Determine the [x, y] coordinate at the center of the cell enclosing the given text.  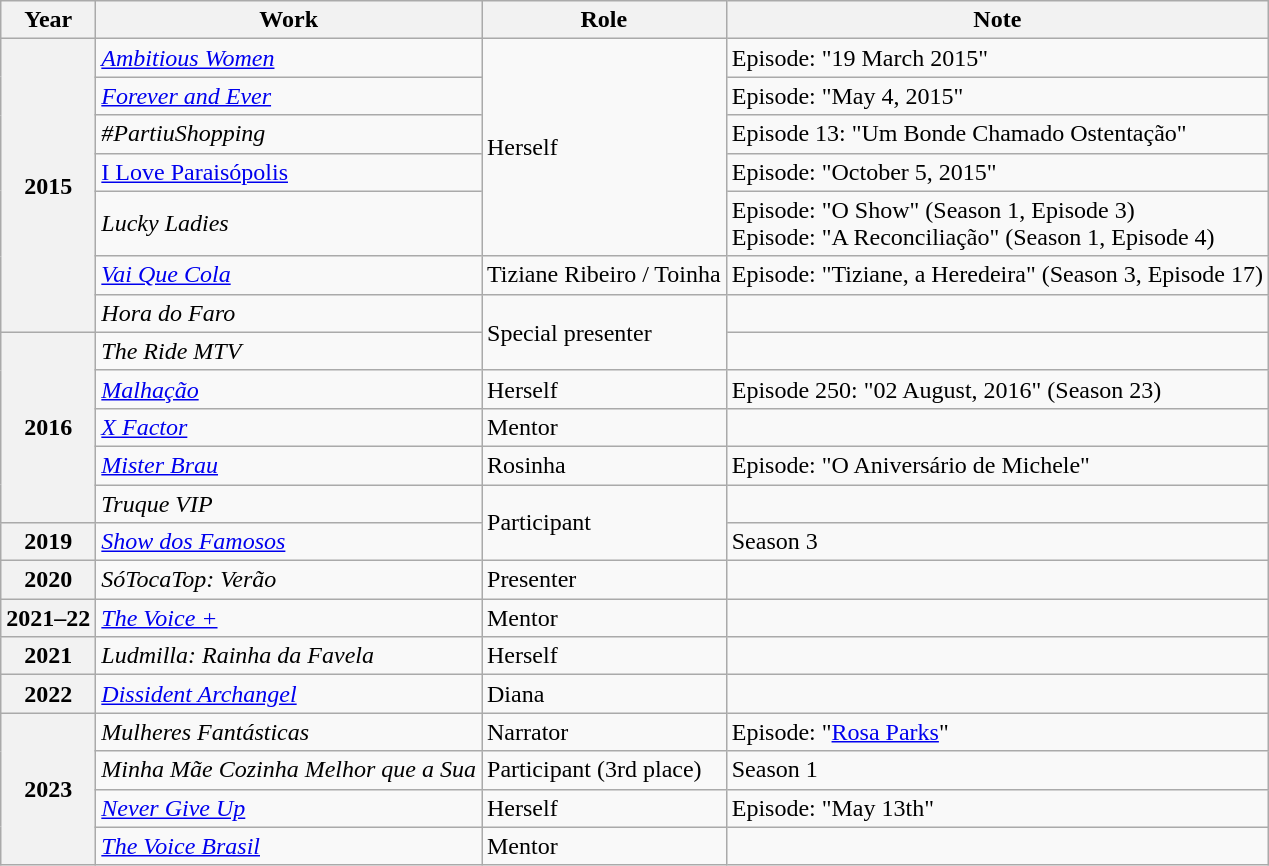
Mister Brau [289, 465]
Lucky Ladies [289, 224]
Special presenter [604, 332]
Show dos Famosos [289, 542]
2015 [48, 186]
Malhação [289, 389]
Year [48, 20]
Participant (3rd place) [604, 770]
Episode: "May 4, 2015" [997, 96]
Role [604, 20]
Narrator [604, 732]
Ludmilla: Rainha da Favela [289, 656]
2020 [48, 580]
Minha Mãe Cozinha Melhor que a Sua [289, 770]
Vai Que Cola [289, 275]
Rosinha [604, 465]
SóTocaTop: Verão [289, 580]
Episode 13: "Um Bonde Chamado Ostentação" [997, 134]
Season 3 [997, 542]
Episode: "O Show" (Season 1, Episode 3)Episode: "A Reconciliação" (Season 1, Episode 4) [997, 224]
Episode: "Rosa Parks" [997, 732]
I Love Paraisópolis [289, 172]
Truque VIP [289, 503]
2022 [48, 694]
Episode: "Tiziane, a Heredeira" (Season 3, Episode 17) [997, 275]
X Factor [289, 427]
Episode: "May 13th" [997, 808]
Diana [604, 694]
Participant [604, 522]
Episode: "October 5, 2015" [997, 172]
Dissident Archangel [289, 694]
Work [289, 20]
Season 1 [997, 770]
The Voice Brasil [289, 846]
2019 [48, 542]
Episode 250: "02 August, 2016" (Season 23) [997, 389]
Episode: "19 March 2015" [997, 58]
The Ride MTV [289, 351]
Forever and Ever [289, 96]
2016 [48, 427]
Tiziane Ribeiro / Toinha [604, 275]
Mulheres Fantásticas [289, 732]
The Voice + [289, 618]
2023 [48, 789]
Never Give Up [289, 808]
#PartiuShopping [289, 134]
Hora do Faro [289, 313]
Note [997, 20]
2021–22 [48, 618]
2021 [48, 656]
Presenter [604, 580]
Episode: "O Aniversário de Michele" [997, 465]
Ambitious Women [289, 58]
